Return the [x, y] coordinate for the center point of the cell that contains the specified text.  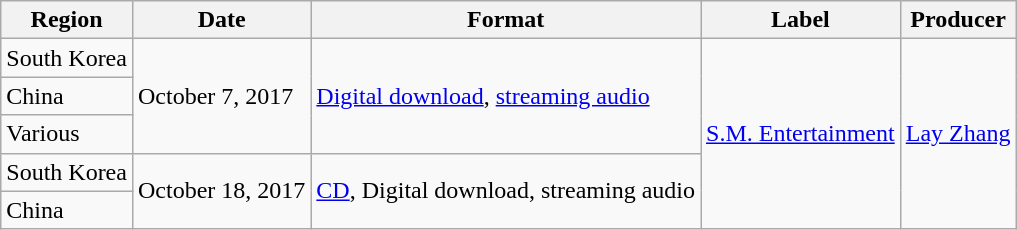
October 7, 2017 [221, 96]
Digital download, streaming audio [506, 96]
October 18, 2017 [221, 191]
Producer [958, 20]
CD, Digital download, streaming audio [506, 191]
Lay Zhang [958, 134]
Various [67, 134]
S.M. Entertainment [801, 134]
Format [506, 20]
Region [67, 20]
Label [801, 20]
Date [221, 20]
